Extract the (X, Y) coordinate from the center of the cell holding the provided text.  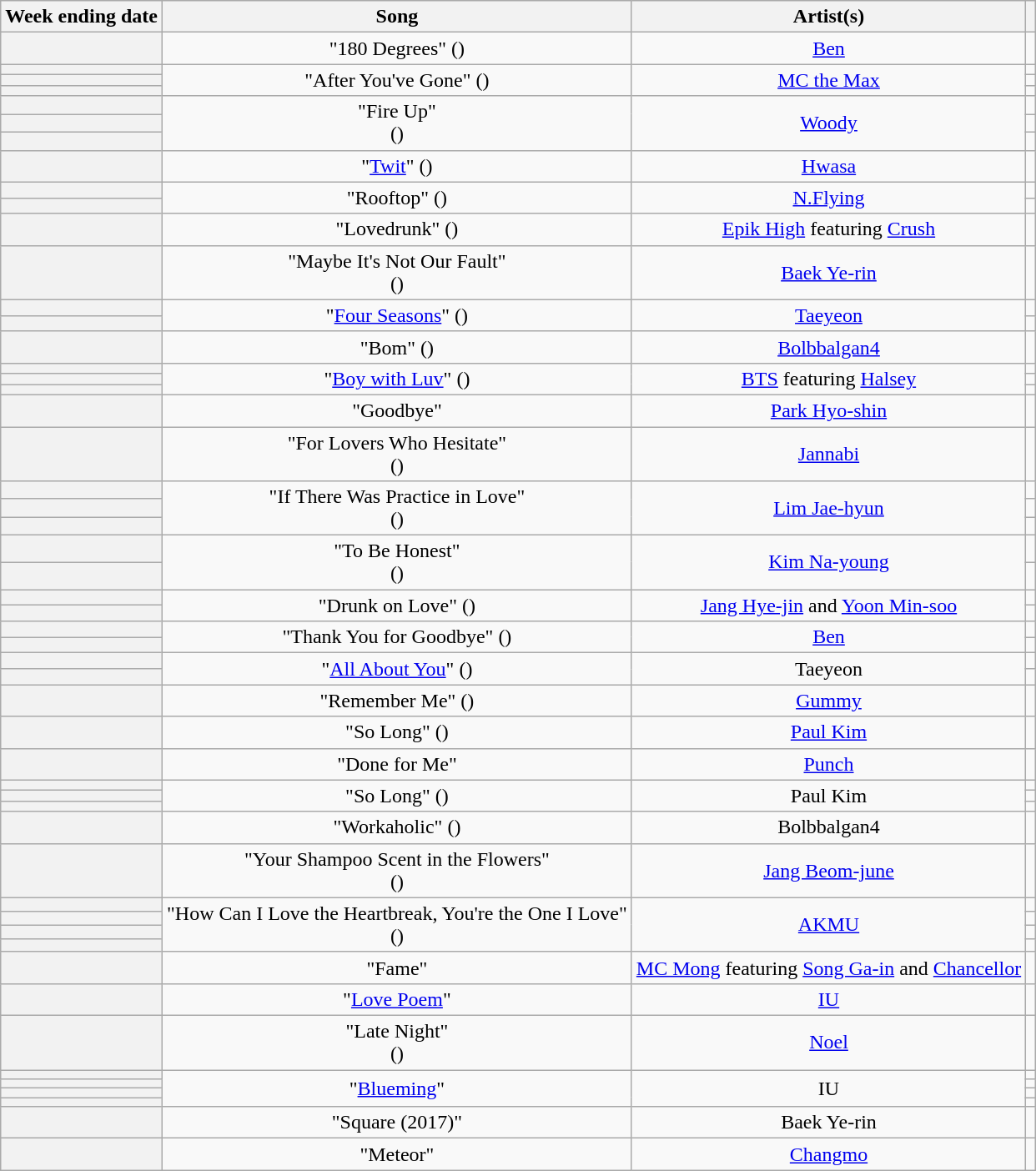
"Bom" () (397, 347)
"180 Degrees" () (397, 48)
"To Be Honest"() (397, 562)
"Maybe It's Not Our Fault"() (397, 272)
N.Flying (828, 198)
Lim Jae-hyun (828, 509)
Artist(s) (828, 17)
"Twit" () (397, 166)
Hwasa (828, 166)
MC Mong featuring Song Ga-in and Chancellor (828, 967)
"Square (2017)" (397, 1123)
"Thank You for Goodbye" () (397, 637)
"Four Seasons" () (397, 315)
"If There Was Practice in Love"() (397, 509)
Song (397, 17)
Kim Na-young (828, 562)
"All About You" () (397, 669)
Punch (828, 764)
Park Hyo-shin (828, 410)
"Meteor" (397, 1154)
"For Lovers Who Hesitate"() (397, 454)
"Love Poem" (397, 999)
"Your Shampoo Scent in the Flowers"() (397, 871)
Jang Hye-jin and Yoon Min-soo (828, 606)
"Fire Up"() (397, 123)
Changmo (828, 1154)
Jannabi (828, 454)
"Blueming" (397, 1088)
Noel (828, 1043)
"Drunk on Love" () (397, 606)
Epik High featuring Crush (828, 229)
Jang Beom-june (828, 871)
"Lovedrunk" () (397, 229)
BTS featuring Halsey (828, 379)
"Workaholic" () (397, 827)
"Boy with Luv" () (397, 379)
AKMU (828, 924)
"How Can I Love the Heartbreak, You're the One I Love"() (397, 924)
Gummy (828, 701)
Woody (828, 123)
"Late Night"() (397, 1043)
"Done for Me" (397, 764)
"Fame" (397, 967)
"Rooftop" () (397, 198)
"After You've Gone" () (397, 80)
"Goodbye" (397, 410)
MC the Max (828, 80)
"Remember Me" () (397, 701)
Week ending date (82, 17)
